Return (x, y) of the center of cell containing provided text 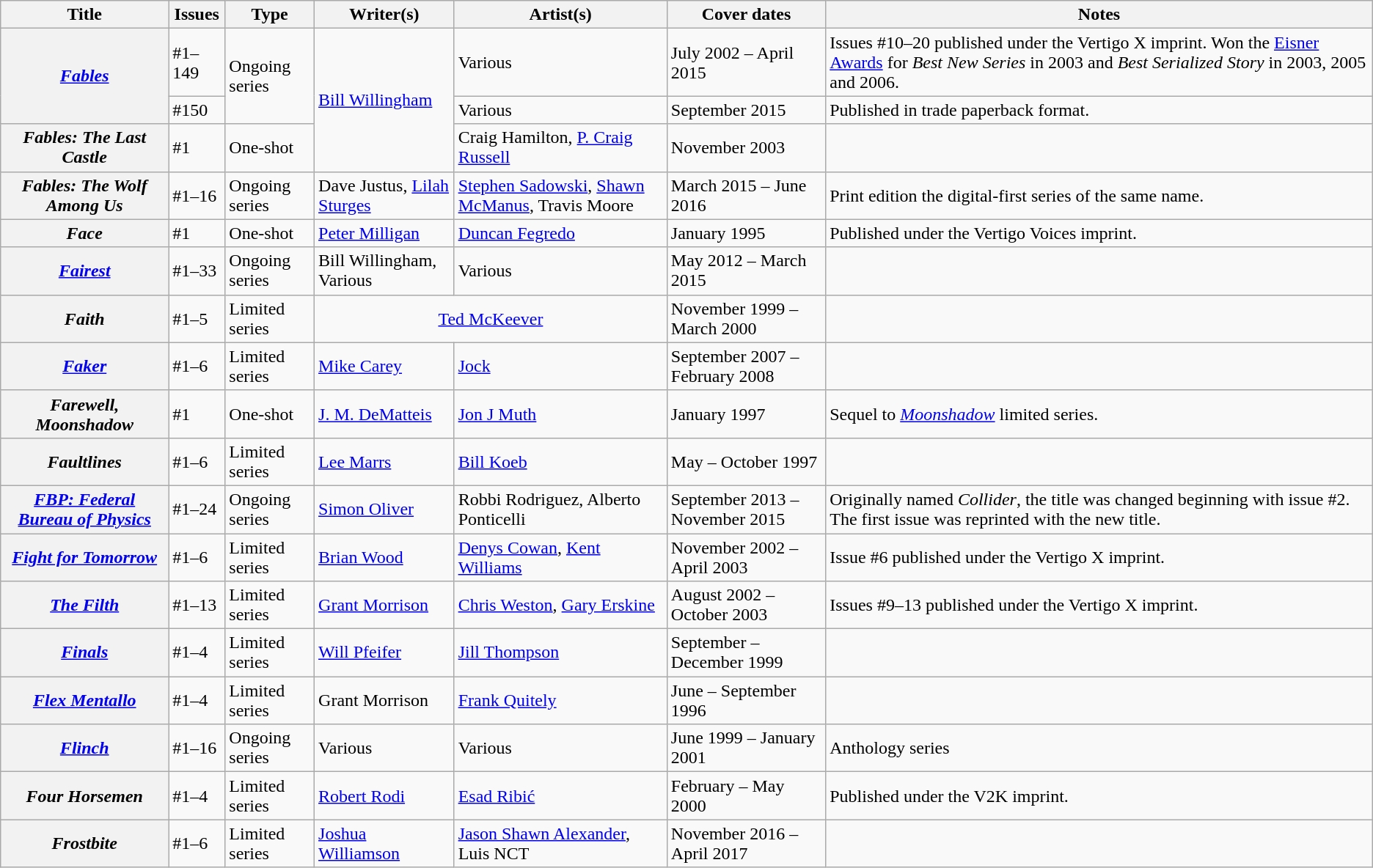
Four Horsemen (85, 796)
June 1999 – January 2001 (746, 748)
Sequel to Moonshadow limited series. (1099, 413)
#1–149 (197, 62)
Jon J Muth (560, 413)
Duncan Fegredo (560, 233)
Fight for Tomorrow (85, 557)
Denys Cowan, Kent Williams (560, 557)
#1–13 (197, 606)
Peter Milligan (384, 233)
Notes (1099, 15)
Fables: The Wolf Among Us (85, 195)
May 2012 – March 2015 (746, 271)
Joshua Williamson (384, 843)
Cover dates (746, 15)
Fables (85, 76)
November 2003 (746, 148)
Frostbite (85, 843)
Finals (85, 652)
Bill Willingham (384, 100)
May – October 1997 (746, 462)
Esad Ribić (560, 796)
Issue #6 published under the Vertigo X imprint. (1099, 557)
Published under the V2K imprint. (1099, 796)
August 2002 – October 2003 (746, 606)
Faker (85, 367)
Robbi Rodriguez, Alberto Ponticelli (560, 509)
Jock (560, 367)
September 2015 (746, 110)
November 2016 – April 2017 (746, 843)
Originally named Collider, the title was changed beginning with issue #2. The first issue was reprinted with the new title. (1099, 509)
Craig Hamilton, P. Craig Russell (560, 148)
Type (270, 15)
Lee Marrs (384, 462)
Simon Oliver (384, 509)
September – December 1999 (746, 652)
#1–33 (197, 271)
Frank Quitely (560, 701)
Flex Mentallo (85, 701)
Flinch (85, 748)
Title (85, 15)
Stephen Sadowski, Shawn McManus, Travis Moore (560, 195)
Published under the Vertigo Voices imprint. (1099, 233)
Robert Rodi (384, 796)
Chris Weston, Gary Erskine (560, 606)
Artist(s) (560, 15)
January 1995 (746, 233)
#150 (197, 110)
Issues (197, 15)
November 1999 – March 2000 (746, 318)
January 1997 (746, 413)
Fables: The Last Castle (85, 148)
Farewell, Moonshadow (85, 413)
Jill Thompson (560, 652)
Faultlines (85, 462)
Print edition the digital-first series of the same name. (1099, 195)
#1–5 (197, 318)
September 2013 – November 2015 (746, 509)
Issues #9–13 published under the Vertigo X imprint. (1099, 606)
March 2015 – June 2016 (746, 195)
Fairest (85, 271)
Jason Shawn Alexander, Luis NCT (560, 843)
Will Pfeifer (384, 652)
Ted McKeever (491, 318)
Published in trade paperback format. (1099, 110)
The Filth (85, 606)
Face (85, 233)
September 2007 – February 2008 (746, 367)
November 2002 – April 2003 (746, 557)
Bill Willingham, Various (384, 271)
February – May 2000 (746, 796)
June – September 1996 (746, 701)
Writer(s) (384, 15)
July 2002 – April 2015 (746, 62)
Bill Koeb (560, 462)
Brian Wood (384, 557)
FBP: Federal Bureau of Physics (85, 509)
J. M. DeMatteis (384, 413)
Mike Carey (384, 367)
Anthology series (1099, 748)
Faith (85, 318)
Dave Justus, Lilah Sturges (384, 195)
#1–24 (197, 509)
